Find where the given text appears and provide that cell's center as [X, Y] coordinate. 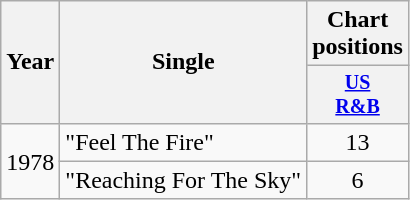
6 [358, 180]
Single [184, 62]
Chart positions [358, 34]
Year [30, 62]
"Reaching For The Sky" [184, 180]
"Feel The Fire" [184, 142]
USR&B [358, 94]
13 [358, 142]
1978 [30, 161]
